Return (x, y) of the center of cell containing provided text 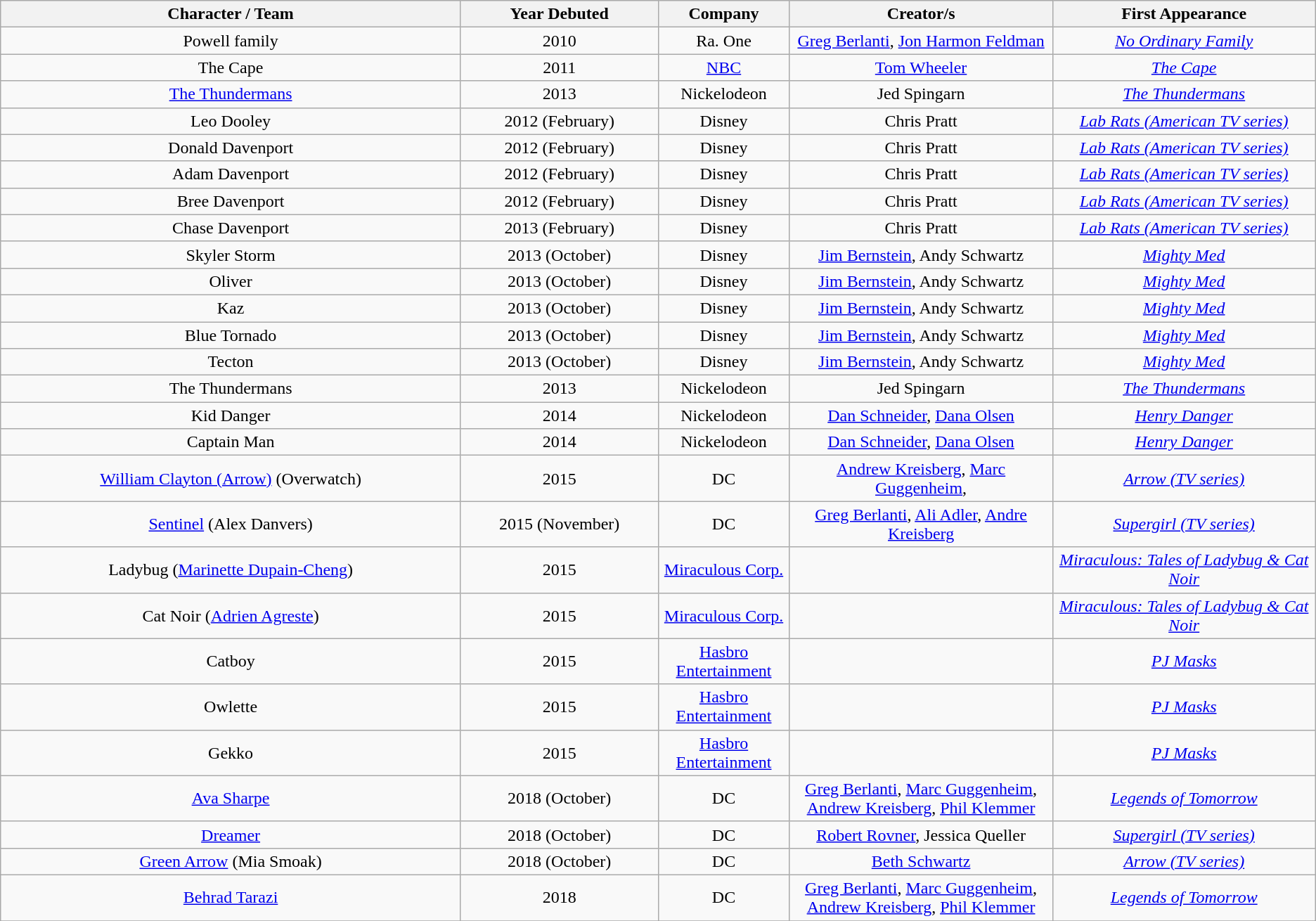
2018 (560, 897)
Donald Davenport (231, 148)
2013 (February) (560, 228)
Catboy (231, 661)
Chase Davenport (231, 228)
Ladybug (Marinette Dupain-Cheng) (231, 569)
Andrew Kreisberg, Marc Guggenheim, (921, 478)
Company (724, 14)
Ra. One (724, 41)
Gekko (231, 752)
Oliver (231, 281)
William Clayton (Arrow) (Overwatch) (231, 478)
No Ordinary Family (1184, 41)
Sentinel (Alex Danvers) (231, 524)
Year Debuted (560, 14)
Blue Tornado (231, 335)
Green Arrow (Mia Smoak) (231, 861)
Bree Davenport (231, 201)
Greg Berlanti, Ali Adler, Andre Kreisberg (921, 524)
Dreamer (231, 835)
2011 (560, 67)
2010 (560, 41)
Character / Team (231, 14)
Adam Davenport (231, 174)
Greg Berlanti, Jon Harmon Feldman (921, 41)
Behrad Tarazi (231, 897)
Ava Sharpe (231, 799)
Tecton (231, 362)
Kid Danger (231, 416)
First Appearance (1184, 14)
Robert Rovner, Jessica Queller (921, 835)
Kaz (231, 308)
Skyler Storm (231, 255)
Cat Noir (Adrien Agreste) (231, 616)
2015 (November) (560, 524)
Owlette (231, 707)
Leo Dooley (231, 121)
Beth Schwartz (921, 861)
NBC (724, 67)
Creator/s (921, 14)
Captain Man (231, 442)
Powell family (231, 41)
Tom Wheeler (921, 67)
